Scan for the cell matching the given text and deliver its [X, Y] coordinate at center. 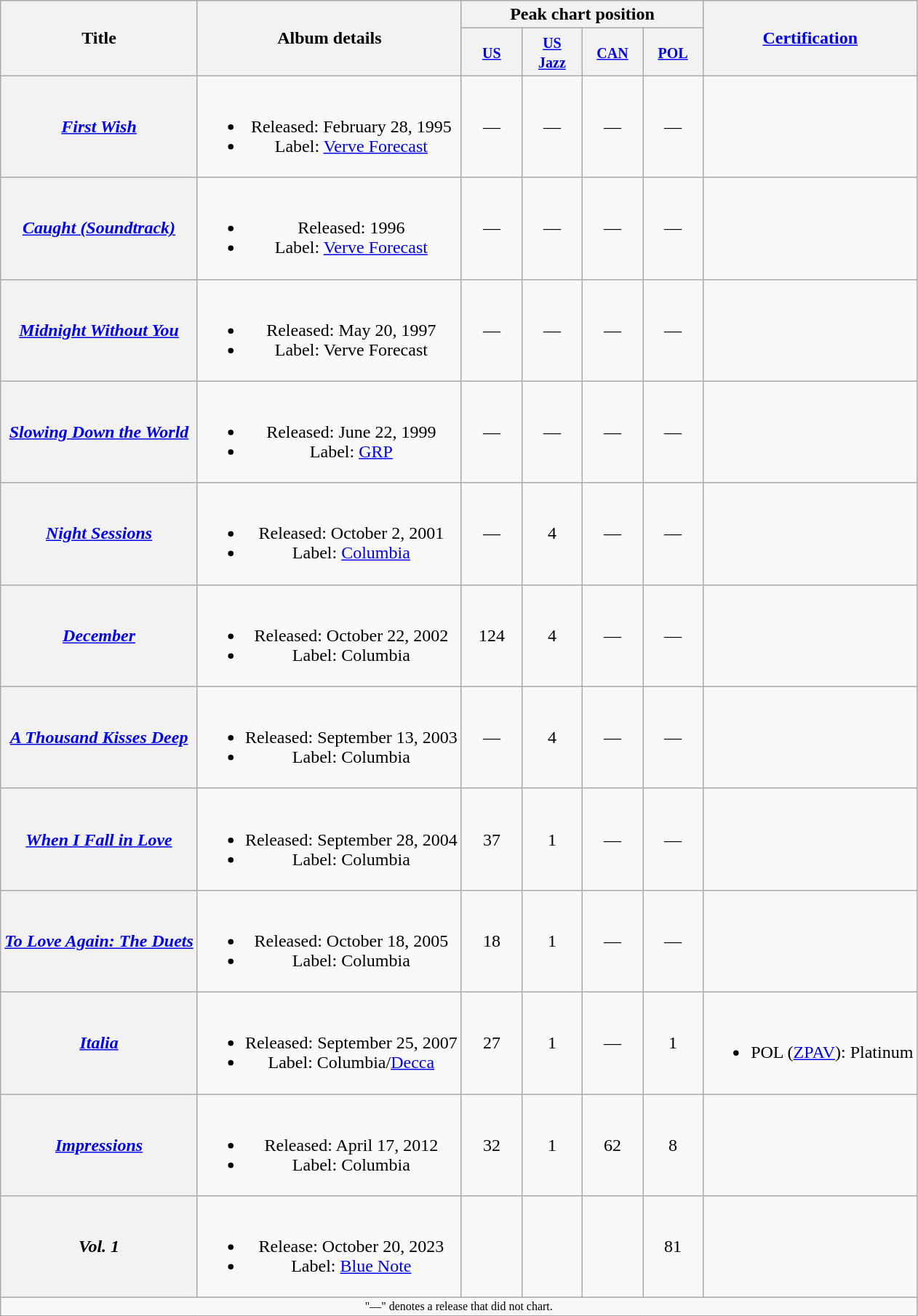
Released: May 20, 1997Label: Verve Forecast [329, 330]
124 [492, 635]
27 [492, 1043]
POL [674, 52]
18 [492, 941]
US [492, 52]
Peak chart position [582, 15]
Certification [810, 38]
When I Fall in Love [99, 839]
December [99, 635]
62 [612, 1144]
Slowing Down the World [99, 432]
A Thousand Kisses Deep [99, 737]
Night Sessions [99, 534]
Released: 1996Label: Verve Forecast [329, 228]
Impressions [99, 1144]
"—" denotes a release that did not chart. [459, 1307]
Released: February 28, 1995Label: Verve Forecast [329, 127]
Released: September 13, 2003Label: Columbia [329, 737]
Released: September 28, 2004Label: Columbia [329, 839]
Released: October 2, 2001Label: Columbia [329, 534]
CAN [612, 52]
Caught (Soundtrack) [99, 228]
To Love Again: The Duets [99, 941]
Release: October 20, 2023Label: Blue Note [329, 1247]
First Wish [99, 127]
Album details [329, 38]
Released: April 17, 2012Label: Columbia [329, 1144]
81 [674, 1247]
Released: October 18, 2005Label: Columbia [329, 941]
Released: June 22, 1999Label: GRP [329, 432]
POL (ZPAV): Platinum [810, 1043]
32 [492, 1144]
8 [674, 1144]
Title [99, 38]
Released: October 22, 2002Label: Columbia [329, 635]
Vol. 1 [99, 1247]
Italia [99, 1043]
USJazz [551, 52]
Released: September 25, 2007Label: Columbia/Decca [329, 1043]
37 [492, 839]
Midnight Without You [99, 330]
